Capture the cell that displays the provided text and extract its [X, Y] central coordinate. 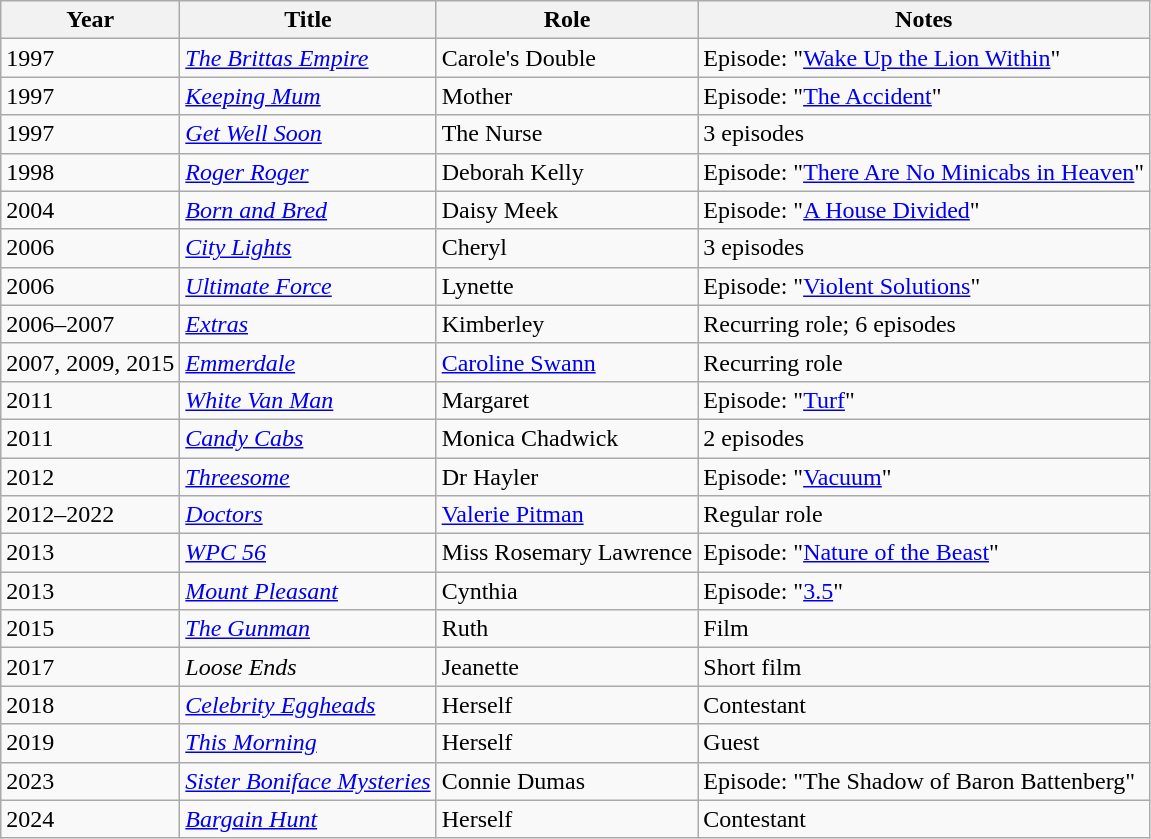
2024 [90, 819]
2019 [90, 743]
Miss Rosemary Lawrence [567, 553]
Jeanette [567, 667]
Emmerdale [308, 362]
Film [924, 629]
Keeping Mum [308, 96]
Born and Bred [308, 210]
Episode: "Nature of the Beast" [924, 553]
Loose Ends [308, 667]
Episode: "There Are No Minicabs in Heaven" [924, 172]
Cheryl [567, 248]
2017 [90, 667]
Extras [308, 324]
Threesome [308, 477]
City Lights [308, 248]
2 episodes [924, 438]
Mother [567, 96]
Title [308, 20]
Regular role [924, 515]
The Brittas Empire [308, 58]
Episode: "Violent Solutions" [924, 286]
Deborah Kelly [567, 172]
Episode: "A House Divided" [924, 210]
Episode: "The Shadow of Baron Battenberg" [924, 781]
Get Well Soon [308, 134]
2007, 2009, 2015 [90, 362]
2023 [90, 781]
Guest [924, 743]
Caroline Swann [567, 362]
Roger Roger [308, 172]
Mount Pleasant [308, 591]
Short film [924, 667]
The Nurse [567, 134]
Episode: "Turf" [924, 400]
Year [90, 20]
Candy Cabs [308, 438]
1998 [90, 172]
Sister Boniface Mysteries [308, 781]
Episode: "3.5" [924, 591]
Ruth [567, 629]
2018 [90, 705]
The Gunman [308, 629]
2012 [90, 477]
Recurring role [924, 362]
Connie Dumas [567, 781]
2015 [90, 629]
Valerie Pitman [567, 515]
WPC 56 [308, 553]
Episode: "Wake Up the Lion Within" [924, 58]
Celebrity Eggheads [308, 705]
Carole's Double [567, 58]
Episode: "The Accident" [924, 96]
Margaret [567, 400]
Kimberley [567, 324]
White Van Man [308, 400]
Ultimate Force [308, 286]
Dr Hayler [567, 477]
Daisy Meek [567, 210]
2006–2007 [90, 324]
Doctors [308, 515]
2004 [90, 210]
Bargain Hunt [308, 819]
Lynette [567, 286]
2012–2022 [90, 515]
Monica Chadwick [567, 438]
This Morning [308, 743]
Recurring role; 6 episodes [924, 324]
Cynthia [567, 591]
Episode: "Vacuum" [924, 477]
Notes [924, 20]
Role [567, 20]
